Return (x, y) of the center of cell containing provided text 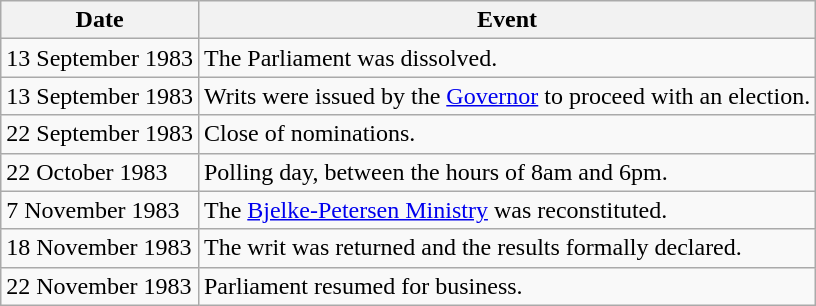
18 November 1983 (100, 248)
The Parliament was dissolved. (506, 58)
Event (506, 20)
Polling day, between the hours of 8am and 6pm. (506, 172)
The Bjelke-Petersen Ministry was reconstituted. (506, 210)
Parliament resumed for business. (506, 286)
The writ was returned and the results formally declared. (506, 248)
22 November 1983 (100, 286)
Writs were issued by the Governor to proceed with an election. (506, 96)
22 October 1983 (100, 172)
7 November 1983 (100, 210)
Date (100, 20)
22 September 1983 (100, 134)
Close of nominations. (506, 134)
